Scan for the cell matching the given text and deliver its [X, Y] coordinate at center. 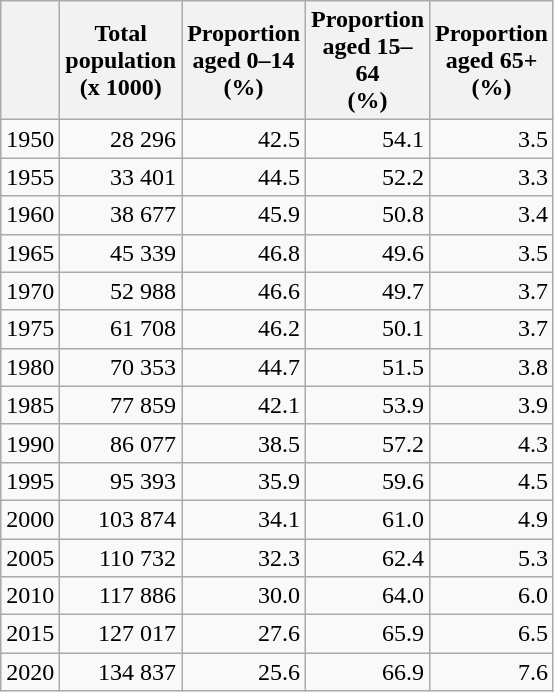
4.3 [492, 443]
66.9 [368, 672]
70 353 [121, 367]
53.9 [368, 405]
1965 [30, 253]
1975 [30, 329]
50.1 [368, 329]
32.3 [244, 557]
46.8 [244, 253]
3.3 [492, 177]
1990 [30, 443]
52.2 [368, 177]
6.5 [492, 634]
2020 [30, 672]
1995 [30, 481]
1950 [30, 139]
Total population (x 1000) [121, 60]
65.9 [368, 634]
62.4 [368, 557]
5.3 [492, 557]
4.5 [492, 481]
44.5 [244, 177]
38 677 [121, 215]
86 077 [121, 443]
1980 [30, 367]
77 859 [121, 405]
134 837 [121, 672]
25.6 [244, 672]
50.8 [368, 215]
51.5 [368, 367]
2000 [30, 519]
2010 [30, 596]
110 732 [121, 557]
30.0 [244, 596]
52 988 [121, 291]
3.4 [492, 215]
103 874 [121, 519]
2015 [30, 634]
42.1 [244, 405]
45.9 [244, 215]
3.8 [492, 367]
54.1 [368, 139]
Proportionaged 0–14(%) [244, 60]
59.6 [368, 481]
57.2 [368, 443]
61.0 [368, 519]
127 017 [121, 634]
27.6 [244, 634]
46.2 [244, 329]
42.5 [244, 139]
1955 [30, 177]
35.9 [244, 481]
4.9 [492, 519]
61 708 [121, 329]
46.6 [244, 291]
1985 [30, 405]
44.7 [244, 367]
49.7 [368, 291]
7.6 [492, 672]
1970 [30, 291]
38.5 [244, 443]
95 393 [121, 481]
117 886 [121, 596]
1960 [30, 215]
28 296 [121, 139]
6.0 [492, 596]
64.0 [368, 596]
49.6 [368, 253]
34.1 [244, 519]
2005 [30, 557]
Proportionaged 15–64(%) [368, 60]
3.9 [492, 405]
45 339 [121, 253]
Proportionaged 65+(%) [492, 60]
33 401 [121, 177]
